Return (X, Y) of the center of cell containing provided text 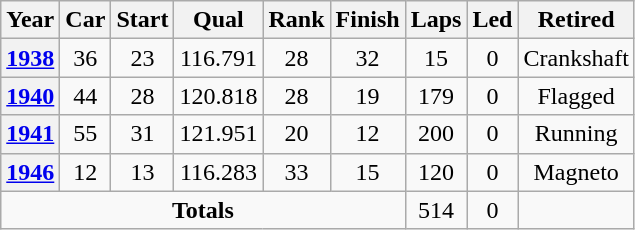
Laps (436, 20)
Finish (368, 20)
514 (436, 210)
13 (142, 172)
Retired (576, 20)
44 (86, 96)
1940 (30, 96)
Year (30, 20)
1941 (30, 134)
Qual (218, 20)
33 (296, 172)
Crankshaft (576, 58)
Magneto (576, 172)
116.791 (218, 58)
179 (436, 96)
Car (86, 20)
55 (86, 134)
Totals (203, 210)
23 (142, 58)
1946 (30, 172)
Led (492, 20)
121.951 (218, 134)
Flagged (576, 96)
20 (296, 134)
120 (436, 172)
116.283 (218, 172)
32 (368, 58)
31 (142, 134)
1938 (30, 58)
36 (86, 58)
Rank (296, 20)
200 (436, 134)
Running (576, 134)
120.818 (218, 96)
Start (142, 20)
19 (368, 96)
